For the text-containing cell, return its midpoint in (X, Y) coordinate format. 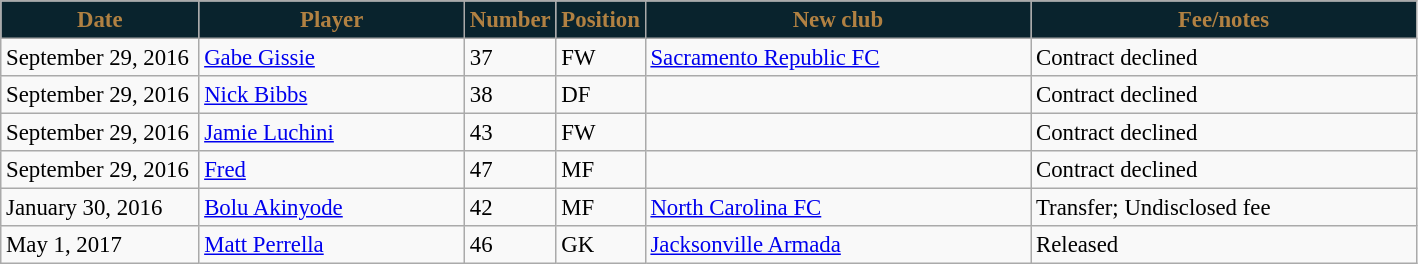
Number (510, 20)
Player (332, 20)
46 (510, 245)
Transfer; Undisclosed fee (1224, 208)
Jacksonville Armada (838, 245)
Date (100, 20)
Bolu Akinyode (332, 208)
43 (510, 133)
January 30, 2016 (100, 208)
Position (600, 20)
42 (510, 208)
47 (510, 170)
37 (510, 58)
May 1, 2017 (100, 245)
Matt Perrella (332, 245)
38 (510, 95)
DF (600, 95)
Sacramento Republic FC (838, 58)
Jamie Luchini (332, 133)
Fred (332, 170)
North Carolina FC (838, 208)
Nick Bibbs (332, 95)
Gabe Gissie (332, 58)
GK (600, 245)
Released (1224, 245)
New club (838, 20)
Fee/notes (1224, 20)
